From the cell containing the given text, extract its center point as (X, Y) coordinate. 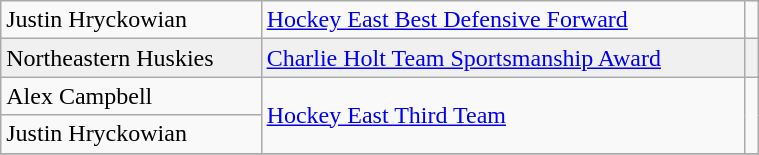
Alex Campbell (131, 96)
Northeastern Huskies (131, 58)
Hockey East Third Team (502, 115)
Charlie Holt Team Sportsmanship Award (502, 58)
Hockey East Best Defensive Forward (502, 20)
